Identify which cell holds the provided text, then report its (X, Y) central coordinate. 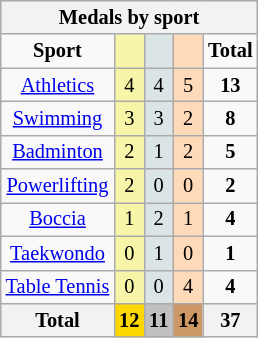
Sport (58, 51)
Table Tennis (58, 287)
Powerlifting (58, 186)
Badminton (58, 152)
Boccia (58, 219)
Swimming (58, 118)
13 (230, 85)
Athletics (58, 85)
37 (230, 320)
14 (188, 320)
8 (230, 118)
11 (158, 320)
12 (129, 320)
Taekwondo (58, 253)
Medals by sport (130, 17)
